Extract the (X, Y) coordinate from the center of the cell holding the provided text.  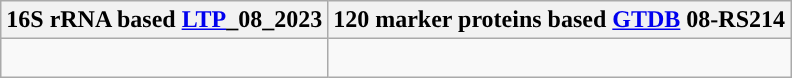
120 marker proteins based GTDB 08-RS214 (560, 20)
16S rRNA based LTP_08_2023 (164, 20)
